Return (x, y) of the center of cell containing provided text 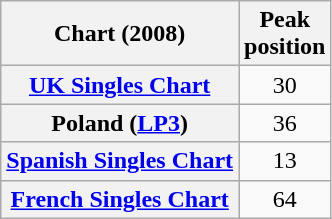
Chart (2008) (120, 34)
30 (285, 85)
Spanish Singles Chart (120, 161)
UK Singles Chart (120, 85)
36 (285, 123)
64 (285, 199)
Poland (LP3) (120, 123)
13 (285, 161)
Peakposition (285, 34)
French Singles Chart (120, 199)
